Capture the cell that displays the provided text and extract its [x, y] central coordinate. 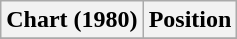
Position [190, 20]
Chart (1980) [72, 20]
